From the cell containing the given text, extract its center point as [x, y] coordinate. 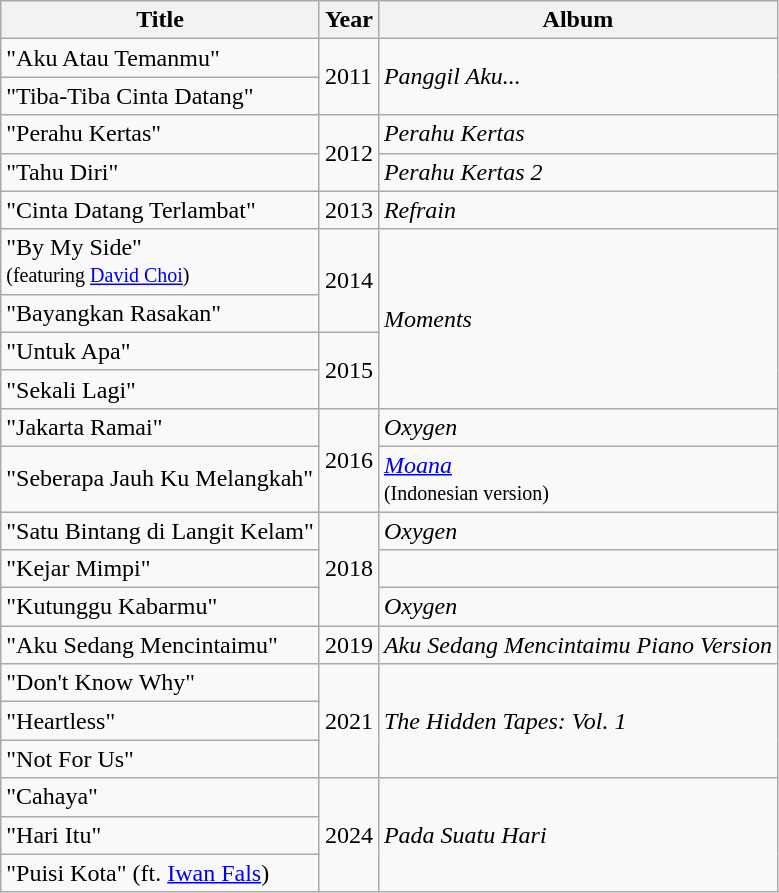
"Heartless" [160, 721]
"By My Side" (featuring David Choi) [160, 262]
2011 [348, 77]
"Aku Sedang Mencintaimu" [160, 645]
"Hari Itu" [160, 835]
"Untuk Apa" [160, 351]
"Kejar Mimpi" [160, 569]
"Bayangkan Rasakan" [160, 313]
The Hidden Tapes: Vol. 1 [578, 721]
2015 [348, 370]
"Jakarta Ramai" [160, 427]
Panggil Aku... [578, 77]
Perahu Kertas [578, 134]
"Tahu Diri" [160, 172]
2014 [348, 280]
"Satu Bintang di Langit Kelam" [160, 531]
2016 [348, 460]
2019 [348, 645]
"Not For Us" [160, 759]
"Aku Atau Temanmu" [160, 58]
2012 [348, 153]
"Don't Know Why" [160, 683]
"Seberapa Jauh Ku Melangkah" [160, 478]
2024 [348, 835]
2018 [348, 569]
"Tiba-Tiba Cinta Datang" [160, 96]
"Perahu Kertas" [160, 134]
Year [348, 20]
Album [578, 20]
2021 [348, 721]
"Kutunggu Kabarmu" [160, 607]
2013 [348, 210]
Perahu Kertas 2 [578, 172]
Title [160, 20]
Refrain [578, 210]
Moments [578, 318]
Pada Suatu Hari [578, 835]
"Cahaya" [160, 797]
Moana (Indonesian version) [578, 478]
Aku Sedang Mencintaimu Piano Version [578, 645]
"Puisi Kota" (ft. Iwan Fals) [160, 873]
"Cinta Datang Terlambat" [160, 210]
"Sekali Lagi" [160, 389]
